Detect which cell encompasses the target text, then output its (X, Y) center coordinate. 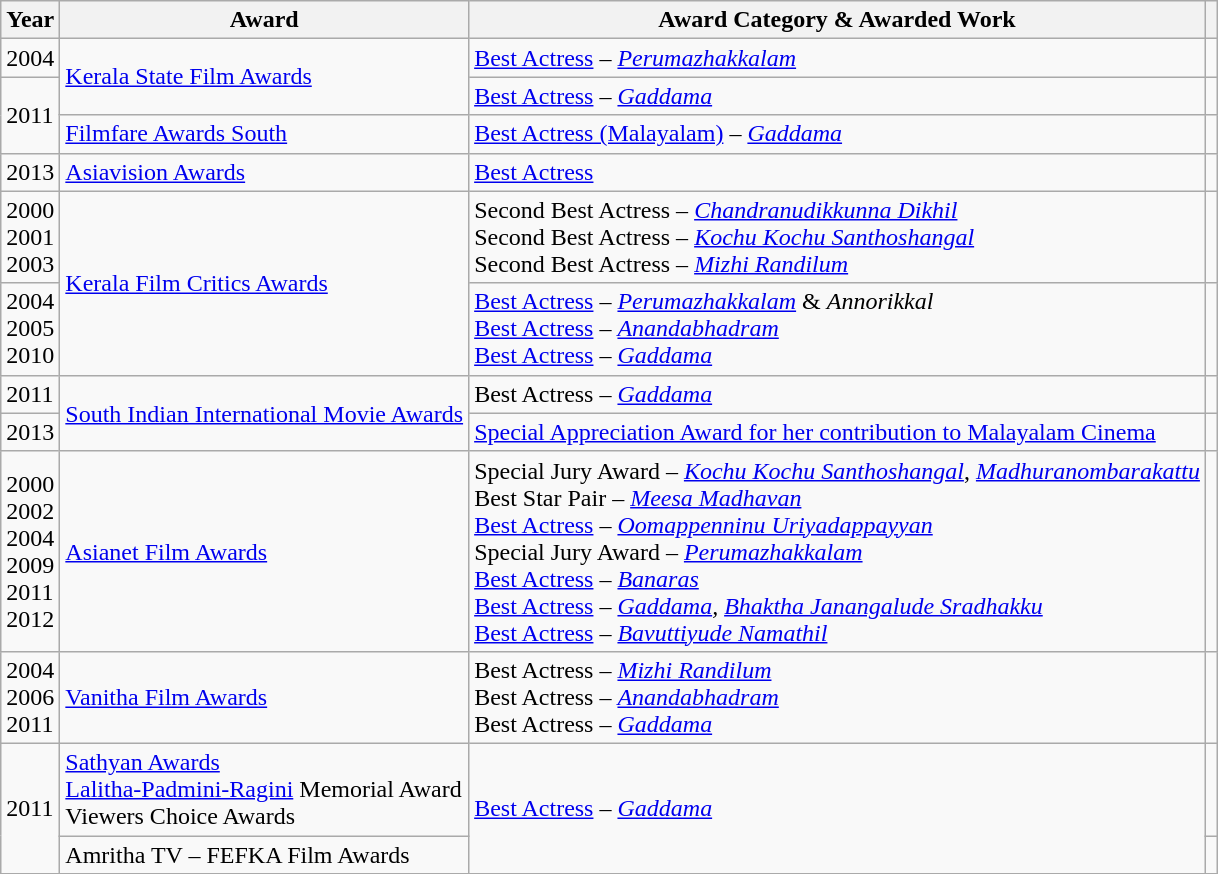
Award (264, 20)
Best Actress (838, 172)
2004 (30, 58)
Best Actress – Perumazhakkalam (838, 58)
Kerala Film Critics Awards (264, 283)
Sathyan AwardsLalitha-Padmini-Ragini Memorial AwardViewers Choice Awards (264, 789)
200020022004200920112012 (30, 551)
Second Best Actress – Chandranudikkunna Dikhil Second Best Actress – Kochu Kochu SanthoshangalSecond Best Actress – Mizhi Randilum (838, 237)
Best Actress – Perumazhakkalam & AnnorikkalBest Actress – AnandabhadramBest Actress – Gaddama (838, 329)
Award Category & Awarded Work (838, 20)
200420062011 (30, 697)
Kerala State Film Awards (264, 77)
Filmfare Awards South (264, 134)
Special Appreciation Award for her contribution to Malayalam Cinema (838, 432)
200420052010 (30, 329)
200020012003 (30, 237)
Best Actress – Mizhi RandilumBest Actress – AnandabhadramBest Actress – Gaddama (838, 697)
Asianet Film Awards (264, 551)
Year (30, 20)
Vanitha Film Awards (264, 697)
Best Actress (Malayalam) – Gaddama (838, 134)
Amritha TV – FEFKA Film Awards (264, 855)
South Indian International Movie Awards (264, 413)
Asiavision Awards (264, 172)
